Return the [x, y] coordinate for the center point of the cell that contains the specified text.  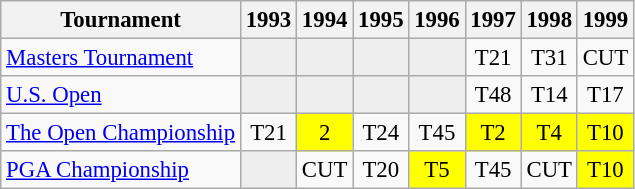
1997 [493, 20]
The Open Championship [121, 133]
1993 [268, 20]
T17 [605, 95]
Tournament [121, 20]
Masters Tournament [121, 58]
PGA Championship [121, 170]
T24 [381, 133]
2 [325, 133]
U.S. Open [121, 95]
T48 [493, 95]
1999 [605, 20]
T4 [549, 133]
T2 [493, 133]
T5 [437, 170]
T20 [381, 170]
1996 [437, 20]
T14 [549, 95]
1994 [325, 20]
1995 [381, 20]
1998 [549, 20]
T31 [549, 58]
